Find where the given text appears and provide that cell's center as (x, y) coordinate. 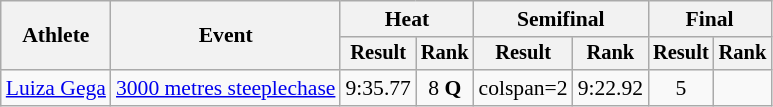
Luiza Gega (56, 88)
Event (226, 36)
Semifinal (562, 19)
9:35.77 (378, 88)
Final (710, 19)
colspan=2 (524, 88)
9:22.92 (610, 88)
5 (681, 88)
8 Q (445, 88)
Athlete (56, 36)
Heat (406, 19)
3000 metres steeplechase (226, 88)
